From the cell containing the given text, extract its center point as (x, y) coordinate. 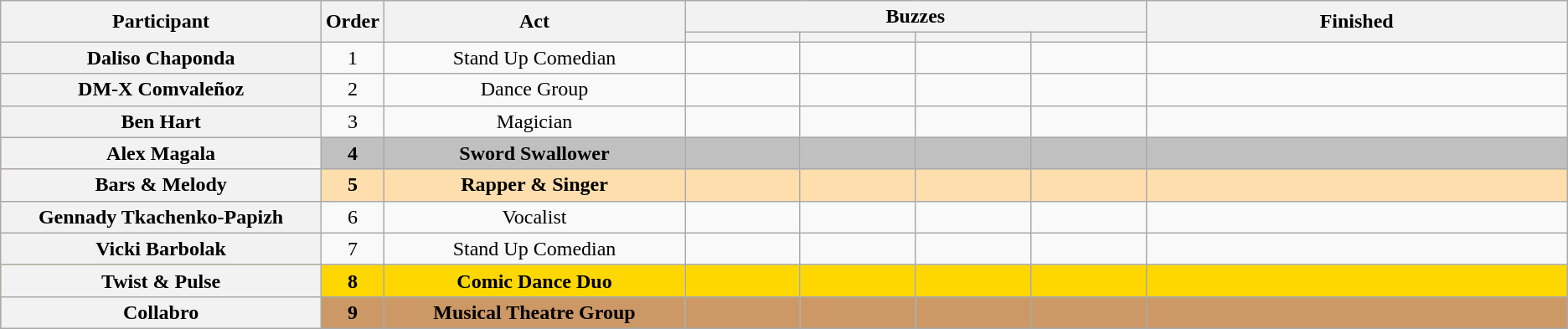
Magician (534, 121)
Daliso Chaponda (161, 58)
Rapper & Singer (534, 185)
Collabro (161, 312)
8 (352, 280)
Alex Magala (161, 153)
Bars & Melody (161, 185)
Ben Hart (161, 121)
DM-X Comvaleñoz (161, 90)
9 (352, 312)
Gennady Tkachenko-Papizh (161, 217)
Buzzes (916, 17)
Order (352, 22)
6 (352, 217)
Finished (1357, 22)
Act (534, 22)
Musical Theatre Group (534, 312)
4 (352, 153)
Sword Swallower (534, 153)
5 (352, 185)
Vocalist (534, 217)
1 (352, 58)
Dance Group (534, 90)
Comic Dance Duo (534, 280)
7 (352, 249)
Vicki Barbolak (161, 249)
Twist & Pulse (161, 280)
3 (352, 121)
Participant (161, 22)
2 (352, 90)
